Detect which cell encompasses the target text, then output its (x, y) center coordinate. 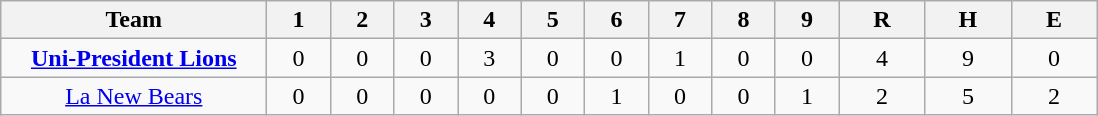
La New Bears (134, 96)
E (1054, 20)
6 (617, 20)
R (882, 20)
7 (680, 20)
Team (134, 20)
Uni-President Lions (134, 58)
H (968, 20)
8 (744, 20)
